Scan for the cell matching the given text and deliver its [x, y] coordinate at center. 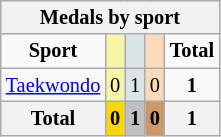
Taekwondo [54, 85]
Medals by sport [110, 17]
Sport [54, 51]
